Provide the (x, y) coordinate of the cell's center where the given text is located.  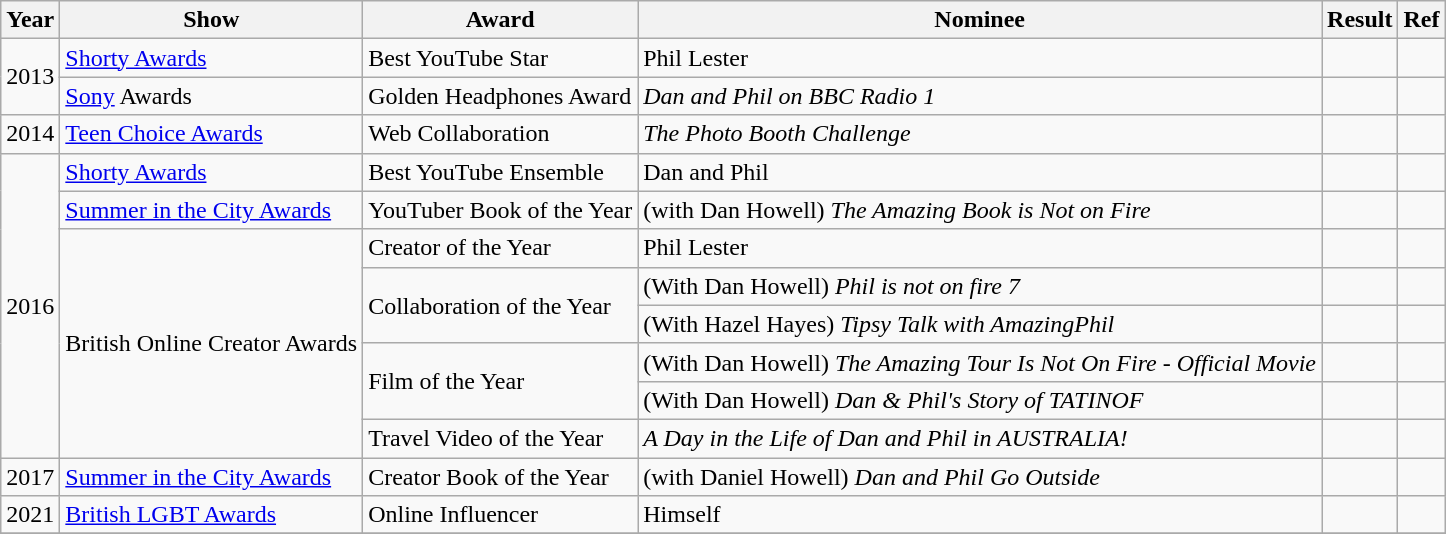
Nominee (980, 20)
2016 (30, 305)
Best YouTube Star (500, 58)
Collaboration of the Year (500, 305)
Dan and Phil (980, 172)
Award (500, 20)
Travel Video of the Year (500, 438)
Film of the Year (500, 381)
2021 (30, 515)
(with Dan Howell) The Amazing Book is Not on Fire (980, 210)
2013 (30, 77)
(With Dan Howell) The Amazing Tour Is Not On Fire - Official Movie (980, 362)
Himself (980, 515)
Creator of the Year (500, 248)
2014 (30, 134)
Online Influencer (500, 515)
Golden Headphones Award (500, 96)
Creator Book of the Year (500, 477)
Show (212, 20)
Sony Awards (212, 96)
YouTuber Book of the Year (500, 210)
Year (30, 20)
A Day in the Life of Dan and Phil in AUSTRALIA! (980, 438)
(with Daniel Howell) Dan and Phil Go Outside (980, 477)
(With Dan Howell) Phil is not on fire 7 (980, 286)
Best YouTube Ensemble (500, 172)
British LGBT Awards (212, 515)
Teen Choice Awards (212, 134)
The Photo Booth Challenge (980, 134)
Web Collaboration (500, 134)
Result (1360, 20)
(With Hazel Hayes) Tipsy Talk with AmazingPhil (980, 324)
Dan and Phil on BBC Radio 1 (980, 96)
Ref (1422, 20)
British Online Creator Awards (212, 343)
(With Dan Howell) Dan & Phil's Story of TATINOF (980, 400)
2017 (30, 477)
